Locate the cell with the specified text and output its [x, y] center coordinate. 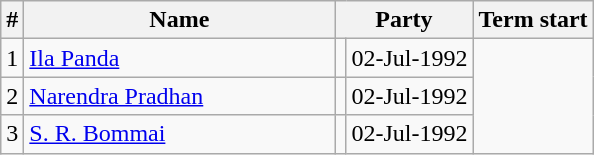
Term start [533, 20]
2 [12, 96]
# [12, 20]
Narendra Pradhan [180, 96]
1 [12, 58]
Party [404, 20]
Ila Panda [180, 58]
Name [180, 20]
S. R. Bommai [180, 134]
3 [12, 134]
